Capture the cell that displays the provided text and extract its (X, Y) central coordinate. 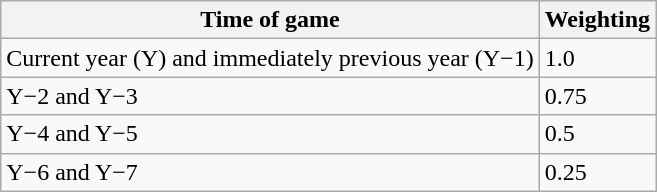
Time of game (270, 20)
0.25 (597, 172)
1.0 (597, 58)
Weighting (597, 20)
Y−4 and Y−5 (270, 134)
0.75 (597, 96)
Current year (Y) and immediately previous year (Y−1) (270, 58)
0.5 (597, 134)
Y−2 and Y−3 (270, 96)
Y−6 and Y−7 (270, 172)
